Locate the cell with the specified text and output its [X, Y] center coordinate. 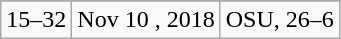
15–32 [36, 20]
OSU, 26–6 [280, 20]
Nov 10 , 2018 [146, 20]
